Provide the [X, Y] coordinate of the cell's center where the given text is located.  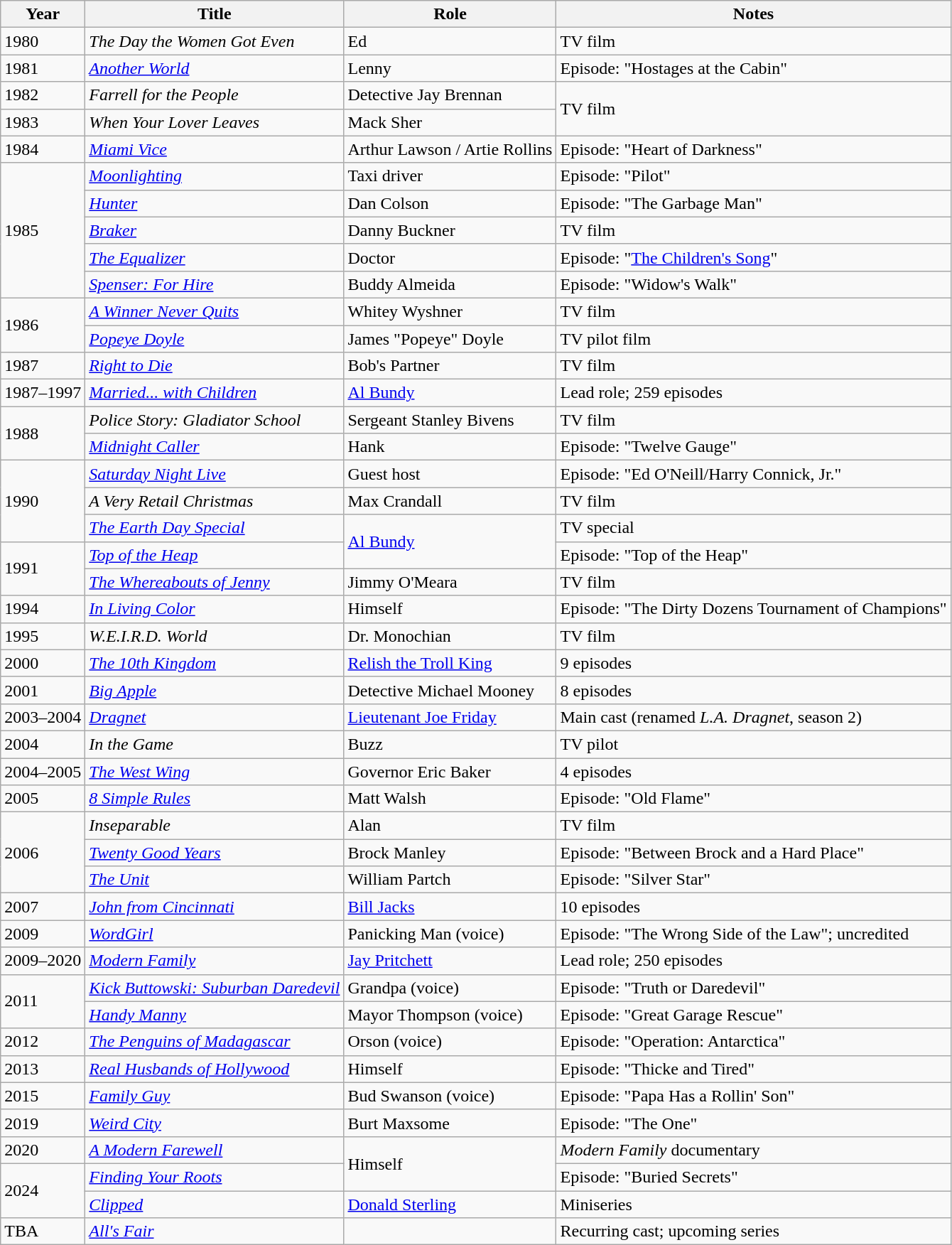
Episode: "The One" [753, 1123]
1990 [43, 501]
Bud Swanson (voice) [450, 1096]
The Earth Day Special [215, 528]
Midnight Caller [215, 447]
Recurring cast; upcoming series [753, 1231]
Burt Maxsome [450, 1123]
Ed [450, 41]
Jimmy O'Meara [450, 582]
John from Cincinnati [215, 907]
Episode: "Pilot" [753, 176]
Role [450, 14]
Episode: "Hostages at the Cabin" [753, 68]
Right to Die [215, 366]
Mayor Thompson (voice) [450, 1015]
Episode: "Top of the Heap" [753, 555]
Title [215, 14]
Relish the Troll King [450, 663]
Detective Jay Brennan [450, 95]
Episode: "Operation: Antarctica" [753, 1042]
Year [43, 14]
All's Fair [215, 1231]
Modern Family documentary [753, 1150]
In the Game [215, 744]
Finding Your Roots [215, 1177]
Episode: "Twelve Gauge" [753, 447]
Lead role; 259 episodes [753, 393]
Grandpa (voice) [450, 988]
1988 [43, 433]
Episode: "Great Garage Rescue" [753, 1015]
TV special [753, 528]
Taxi driver [450, 176]
1991 [43, 568]
Governor Eric Baker [450, 771]
Episode: "Between Brock and a Hard Place" [753, 853]
1987 [43, 366]
1984 [43, 149]
1981 [43, 68]
Handy Manny [215, 1015]
Police Story: Gladiator School [215, 420]
Miami Vice [215, 149]
In Living Color [215, 609]
Orson (voice) [450, 1042]
Popeye Doyle [215, 339]
8 Simple Rules [215, 799]
4 episodes [753, 771]
The Whereabouts of Jenny [215, 582]
1985 [43, 230]
Alan [450, 826]
1982 [43, 95]
A Very Retail Christmas [215, 501]
Whitey Wyshner [450, 311]
Episode: "The Wrong Side of the Law"; uncredited [753, 934]
1983 [43, 122]
Detective Michael Mooney [450, 690]
2000 [43, 663]
Buzz [450, 744]
Episode: "Silver Star" [753, 880]
Hank [450, 447]
Brock Manley [450, 853]
Main cast (renamed L.A. Dragnet, season 2) [753, 717]
Spenser: For Hire [215, 284]
2020 [43, 1150]
The Equalizer [215, 257]
TV pilot film [753, 339]
The Day the Women Got Even [215, 41]
A Winner Never Quits [215, 311]
2024 [43, 1190]
A Modern Farewell [215, 1150]
Kick Buttowski: Suburban Daredevil [215, 988]
2009–2020 [43, 961]
Panicking Man (voice) [450, 934]
William Partch [450, 880]
Danny Buckner [450, 230]
Farrell for the People [215, 95]
2004–2005 [43, 771]
Top of the Heap [215, 555]
Guest host [450, 474]
Jay Pritchett [450, 961]
WordGirl [215, 934]
Dragnet [215, 717]
2012 [43, 1042]
2011 [43, 1001]
Sergeant Stanley Bivens [450, 420]
Matt Walsh [450, 799]
Max Crandall [450, 501]
TV pilot [753, 744]
Episode: "Ed O'Neill/Harry Connick, Jr." [753, 474]
The 10th Kingdom [215, 663]
Moonlighting [215, 176]
Episode: "The Dirty Dozens Tournament of Champions" [753, 609]
1994 [43, 609]
1987–1997 [43, 393]
Buddy Almeida [450, 284]
Bob's Partner [450, 366]
W.E.I.R.D. World [215, 636]
Notes [753, 14]
The Unit [215, 880]
Episode: "Thicke and Tired" [753, 1069]
Weird City [215, 1123]
Lead role; 250 episodes [753, 961]
1995 [43, 636]
2003–2004 [43, 717]
Bill Jacks [450, 907]
2006 [43, 853]
Dan Colson [450, 203]
Braker [215, 230]
Twenty Good Years [215, 853]
Lenny [450, 68]
Another World [215, 68]
2015 [43, 1096]
2013 [43, 1069]
Real Husbands of Hollywood [215, 1069]
Episode: "Old Flame" [753, 799]
2019 [43, 1123]
Dr. Monochian [450, 636]
Episode: "Widow's Walk" [753, 284]
Inseparable [215, 826]
9 episodes [753, 663]
Family Guy [215, 1096]
The West Wing [215, 771]
8 episodes [753, 690]
Modern Family [215, 961]
1980 [43, 41]
Arthur Lawson / Artie Rollins [450, 149]
2004 [43, 744]
The Penguins of Madagascar [215, 1042]
Miniseries [753, 1204]
2007 [43, 907]
James "Popeye" Doyle [450, 339]
Lieutenant Joe Friday [450, 717]
Clipped [215, 1204]
When Your Lover Leaves [215, 122]
Big Apple [215, 690]
Episode: "The Children's Song" [753, 257]
10 episodes [753, 907]
Episode: "The Garbage Man" [753, 203]
2005 [43, 799]
Episode: "Buried Secrets" [753, 1177]
Episode: "Papa Has a Rollin' Son" [753, 1096]
2009 [43, 934]
Donald Sterling [450, 1204]
Doctor [450, 257]
Episode: "Truth or Daredevil" [753, 988]
Episode: "Heart of Darkness" [753, 149]
Married... with Children [215, 393]
TBA [43, 1231]
Mack Sher [450, 122]
Hunter [215, 203]
1986 [43, 325]
Saturday Night Live [215, 474]
2001 [43, 690]
